Detect which cell encompasses the target text, then output its [x, y] center coordinate. 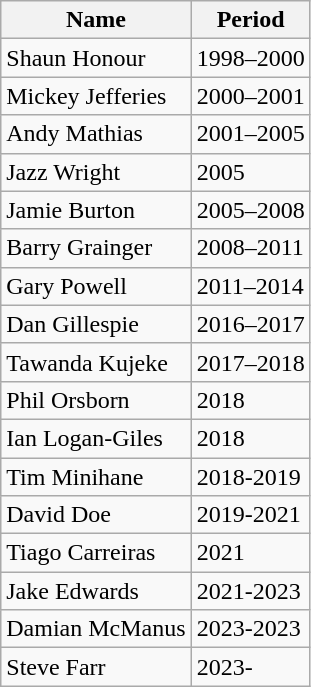
2001–2005 [250, 134]
Barry Grainger [96, 248]
Ian Logan-Giles [96, 438]
Shaun Honour [96, 58]
Tiago Carreiras [96, 553]
Gary Powell [96, 286]
2005–2008 [250, 210]
2021 [250, 553]
Dan Gillespie [96, 324]
Tawanda Kujeke [96, 362]
2021-2023 [250, 591]
2023- [250, 667]
Damian McManus [96, 629]
2017–2018 [250, 362]
2019-2021 [250, 515]
2011–2014 [250, 286]
1998–2000 [250, 58]
2018-2019 [250, 477]
David Doe [96, 515]
2005 [250, 172]
Phil Orsborn [96, 400]
Jake Edwards [96, 591]
Jamie Burton [96, 210]
Tim Minihane [96, 477]
2023-2023 [250, 629]
2016–2017 [250, 324]
Mickey Jefferies [96, 96]
Name [96, 20]
Period [250, 20]
2000–2001 [250, 96]
2008–2011 [250, 248]
Andy Mathias [96, 134]
Jazz Wright [96, 172]
Steve Farr [96, 667]
